Identify which cell holds the provided text, then report its (x, y) central coordinate. 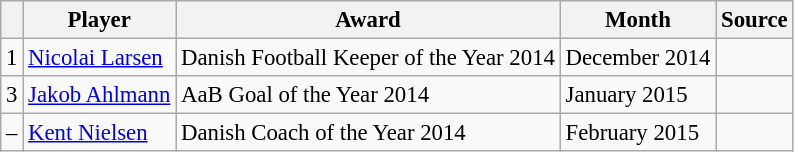
– (12, 133)
Danish Football Keeper of the Year 2014 (368, 58)
Kent Nielsen (100, 133)
AaB Goal of the Year 2014 (368, 95)
Jakob Ahlmann (100, 95)
Player (100, 20)
Nicolai Larsen (100, 58)
Danish Coach of the Year 2014 (368, 133)
December 2014 (638, 58)
January 2015 (638, 95)
Source (754, 20)
3 (12, 95)
February 2015 (638, 133)
1 (12, 58)
Award (368, 20)
Month (638, 20)
